Identify which cell holds the provided text, then report its [X, Y] central coordinate. 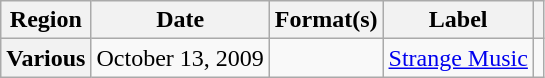
Various [46, 58]
October 13, 2009 [180, 58]
Format(s) [326, 20]
Strange Music [458, 58]
Label [458, 20]
Date [180, 20]
Region [46, 20]
